Identify which cell holds the provided text, then report its [X, Y] central coordinate. 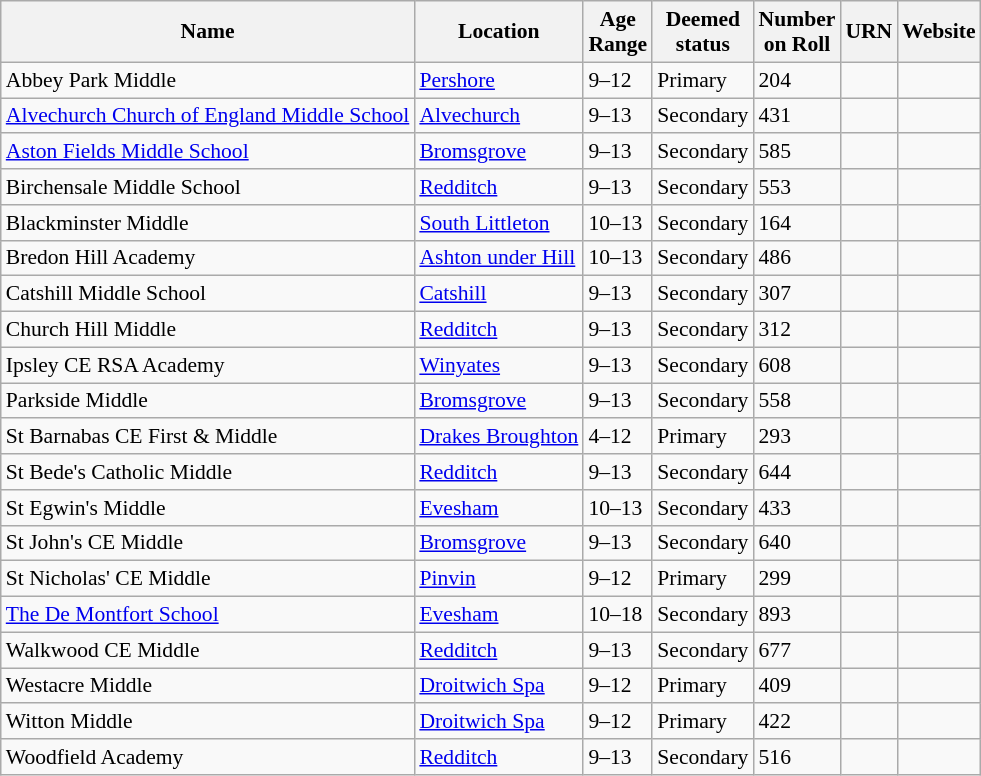
677 [796, 650]
Blackminster Middle [208, 223]
Pinvin [498, 579]
Birchensale Middle School [208, 187]
4–12 [618, 437]
293 [796, 437]
Alvechurch [498, 116]
Parkside Middle [208, 401]
St Barnabas CE First & Middle [208, 437]
Drakes Broughton [498, 437]
Aston Fields Middle School [208, 152]
585 [796, 152]
10–18 [618, 615]
Church Hill Middle [208, 330]
St John's CE Middle [208, 543]
Winyates [498, 365]
Location [498, 32]
Pershore [498, 80]
Ipsley CE RSA Academy [208, 365]
Westacre Middle [208, 686]
St Bede's Catholic Middle [208, 472]
608 [796, 365]
164 [796, 223]
Woodfield Academy [208, 757]
Name [208, 32]
Deemedstatus [702, 32]
St Nicholas' CE Middle [208, 579]
Catshill Middle School [208, 294]
South Littleton [498, 223]
640 [796, 543]
558 [796, 401]
307 [796, 294]
422 [796, 722]
553 [796, 187]
516 [796, 757]
Ashton under Hill [498, 258]
St Egwin's Middle [208, 508]
Catshill [498, 294]
486 [796, 258]
409 [796, 686]
893 [796, 615]
Alvechurch Church of England Middle School [208, 116]
Bredon Hill Academy [208, 258]
433 [796, 508]
URN [868, 32]
644 [796, 472]
204 [796, 80]
431 [796, 116]
AgeRange [618, 32]
299 [796, 579]
The De Montfort School [208, 615]
Witton Middle [208, 722]
Walkwood CE Middle [208, 650]
Website [938, 32]
Numberon Roll [796, 32]
Abbey Park Middle [208, 80]
312 [796, 330]
